Scan for the cell matching the given text and deliver its (X, Y) coordinate at center. 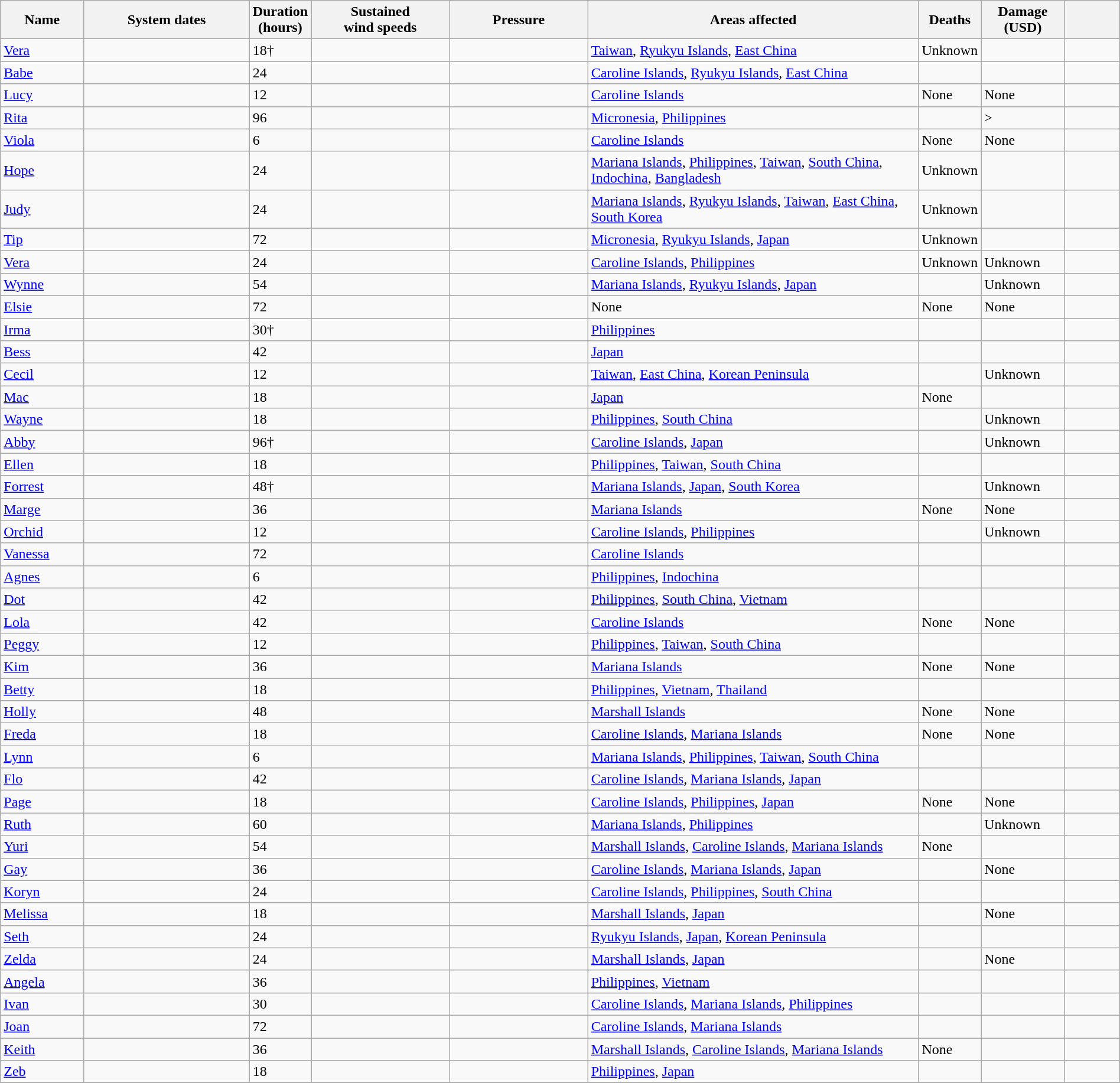
96† (280, 442)
Page (43, 802)
Babe (43, 73)
Forrest (43, 487)
Marge (43, 509)
Pressure (519, 20)
Name (43, 20)
Cecil (43, 375)
Keith (43, 1049)
Philippines, Vietnam (753, 981)
Ivan (43, 1004)
Irma (43, 329)
Caroline Islands, Japan (753, 442)
> (1023, 118)
Tip (43, 239)
Dot (43, 599)
Deaths (950, 20)
Kim (43, 666)
System dates (167, 20)
Zelda (43, 959)
Agnes (43, 577)
Mariana Islands, Philippines (753, 824)
Abby (43, 442)
Flo (43, 779)
Philippines (753, 329)
Mariana Islands, Philippines, Taiwan, South China (753, 757)
Melissa (43, 914)
Caroline Islands, Philippines, South China (753, 892)
Wayne (43, 419)
Sustainedwind speeds (380, 20)
Zeb (43, 1072)
Holly (43, 712)
Micronesia, Ryukyu Islands, Japan (753, 239)
Marshall Islands (753, 712)
Ellen (43, 464)
Elsie (43, 307)
Yuri (43, 847)
Betty (43, 690)
Vanessa (43, 554)
Wynne (43, 284)
Freda (43, 734)
Philippines, Japan (753, 1072)
Lucy (43, 95)
Lola (43, 622)
Angela (43, 981)
Philippines, South China (753, 419)
Philippines, Indochina (753, 577)
Joan (43, 1026)
Mariana Islands, Japan, South Korea (753, 487)
Rita (43, 118)
Seth (43, 936)
Mariana Islands, Ryukyu Islands, Taiwan, East China, South Korea (753, 209)
18† (280, 50)
Caroline Islands, Philippines, Japan (753, 802)
Taiwan, Ryukyu Islands, East China (753, 50)
Peggy (43, 644)
30† (280, 329)
48 (280, 712)
Hope (43, 170)
Philippines, Vietnam, Thailand (753, 690)
Mac (43, 397)
Ryukyu Islands, Japan, Korean Peninsula (753, 936)
Caroline Islands, Ryukyu Islands, East China (753, 73)
48† (280, 487)
Orchid (43, 532)
Mariana Islands, Ryukyu Islands, Japan (753, 284)
Micronesia, Philippines (753, 118)
Ruth (43, 824)
Koryn (43, 892)
Gay (43, 869)
Areas affected (753, 20)
Taiwan, East China, Korean Peninsula (753, 375)
30 (280, 1004)
Bess (43, 352)
Lynn (43, 757)
96 (280, 118)
Duration(hours) (280, 20)
Mariana Islands, Philippines, Taiwan, South China, Indochina, Bangladesh (753, 170)
Viola (43, 140)
Judy (43, 209)
Damage(USD) (1023, 20)
Caroline Islands, Mariana Islands, Philippines (753, 1004)
Philippines, South China, Vietnam (753, 599)
60 (280, 824)
